Return (x, y) of the center of cell containing provided text 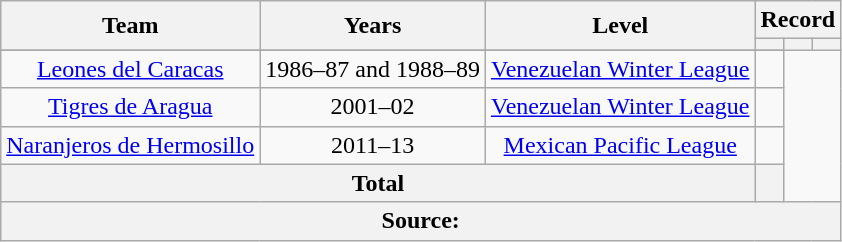
1986–87 and 1988–89 (373, 69)
Total (378, 183)
Source: (421, 221)
Tigres de Aragua (130, 107)
Years (373, 26)
Team (130, 26)
Record (798, 20)
2011–13 (373, 145)
Leones del Caracas (130, 69)
2001–02 (373, 107)
Naranjeros de Hermosillo (130, 145)
Mexican Pacific League (620, 145)
Level (620, 26)
